Search for the cell housing the specified text and yield its [x, y] center coordinate. 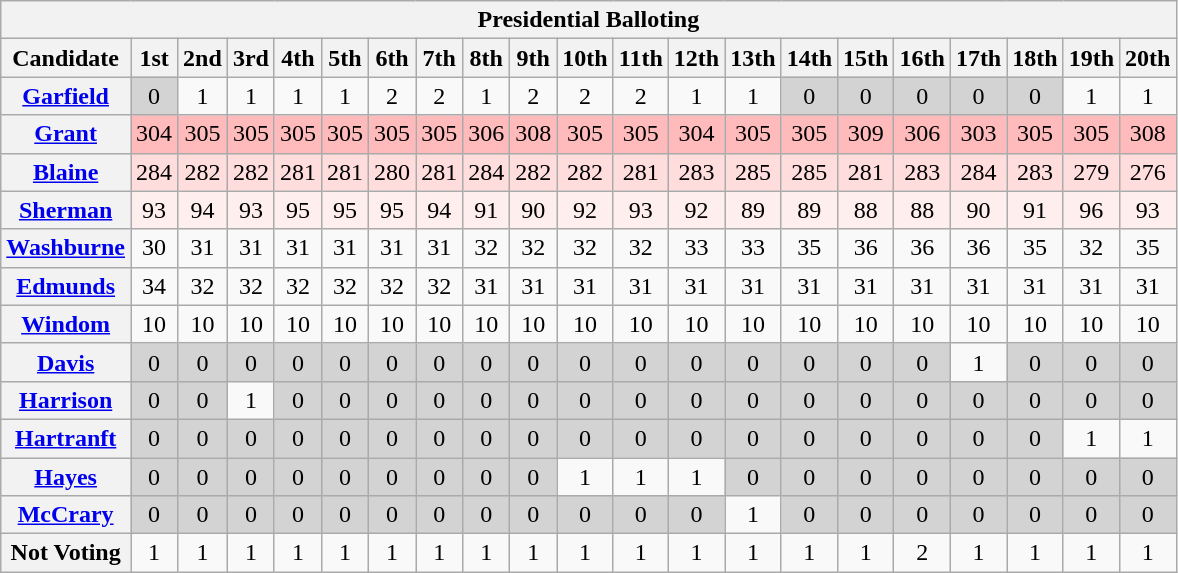
13th [753, 58]
Windom [66, 324]
8th [486, 58]
279 [1091, 172]
280 [392, 172]
2nd [203, 58]
4th [298, 58]
15th [866, 58]
Sherman [66, 210]
Candidate [66, 58]
12th [696, 58]
Presidential Balloting [588, 20]
Washburne [66, 248]
19th [1091, 58]
20th [1148, 58]
Garfield [66, 96]
Davis [66, 362]
McCrary [66, 515]
3rd [250, 58]
7th [440, 58]
Blaine [66, 172]
96 [1091, 210]
34 [154, 286]
6th [392, 58]
Harrison [66, 400]
16th [922, 58]
Not Voting [66, 553]
303 [978, 134]
309 [866, 134]
14th [809, 58]
1st [154, 58]
18th [1035, 58]
30 [154, 248]
5th [344, 58]
10th [585, 58]
Hayes [66, 477]
9th [534, 58]
11th [640, 58]
Grant [66, 134]
17th [978, 58]
Edmunds [66, 286]
Hartranft [66, 438]
276 [1148, 172]
